From the cell containing the given text, extract its center point as (X, Y) coordinate. 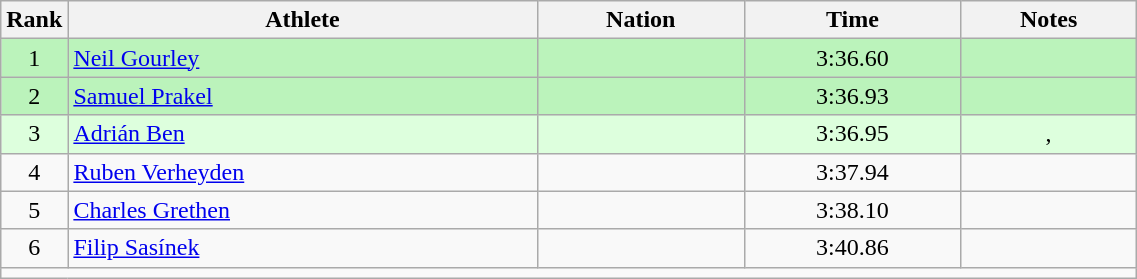
3:36.93 (852, 96)
6 (34, 248)
Rank (34, 20)
Nation (640, 20)
Neil Gourley (302, 58)
Samuel Prakel (302, 96)
4 (34, 172)
Adrián Ben (302, 134)
2 (34, 96)
3:37.94 (852, 172)
3:40.86 (852, 248)
Athlete (302, 20)
Time (852, 20)
Notes (1048, 20)
, (1048, 134)
Ruben Verheyden (302, 172)
1 (34, 58)
3:36.60 (852, 58)
3:36.95 (852, 134)
Charles Grethen (302, 210)
3 (34, 134)
5 (34, 210)
3:38.10 (852, 210)
Filip Sasínek (302, 248)
